For the text-containing cell, return its midpoint in (x, y) coordinate format. 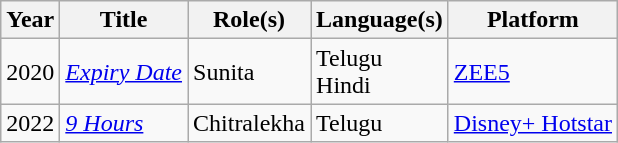
9 Hours (124, 123)
Chitralekha (250, 123)
ZEE5 (532, 72)
Title (124, 20)
2020 (30, 72)
Telugu (380, 123)
2022 (30, 123)
Sunita (250, 72)
Expiry Date (124, 72)
Year (30, 20)
TeluguHindi (380, 72)
Disney+ Hotstar (532, 123)
Role(s) (250, 20)
Language(s) (380, 20)
Platform (532, 20)
